Determine the (X, Y) coordinate at the center of the cell enclosing the given text.  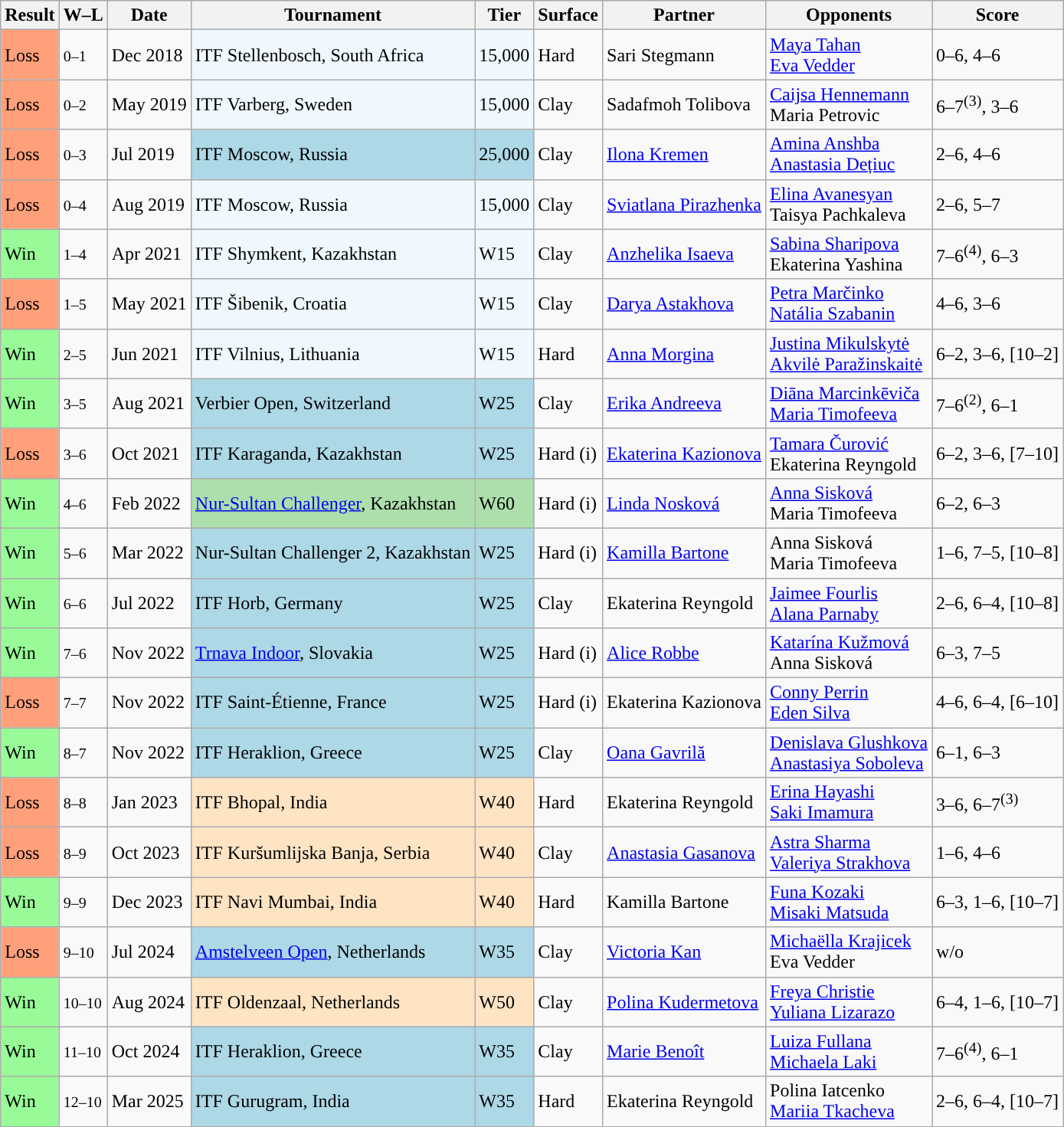
Date (149, 15)
Tournament (332, 15)
3–5 (83, 403)
Erina Hayashi Saki Imamura (849, 803)
Astra Sharma Valeriya Strakhova (849, 852)
ITF Karaganda, Kazakhstan (332, 454)
Katarína Kužmová Anna Sisková (849, 653)
W–L (83, 15)
6–2, 6–3 (997, 503)
Nur-Sultan Challenger 2, Kazakhstan (332, 553)
Dec 2018 (149, 55)
6–4, 1–6, [10–7] (997, 1002)
3–6, 6–7(3) (997, 803)
6–3, 7–5 (997, 653)
Surface (568, 15)
Apr 2021 (149, 254)
2–6, 6–4, [10–7] (997, 1102)
Elina Avanesyan Taisya Pachkaleva (849, 204)
2–5 (83, 354)
Aug 2021 (149, 403)
Jan 2023 (149, 803)
Michaëlla Krajicek Eva Vedder (849, 952)
Erika Andreeva (685, 403)
Jul 2019 (149, 155)
12–10 (83, 1102)
Victoria Kan (685, 952)
w/o (997, 952)
Jul 2022 (149, 602)
ITF Horb, Germany (332, 602)
Sari Stegmann (685, 55)
1–6, 7–5, [10–8] (997, 553)
ITF Shymkent, Kazakhstan (332, 254)
Oct 2021 (149, 454)
Score (997, 15)
5–6 (83, 553)
0–3 (83, 155)
Aug 2024 (149, 1002)
9–10 (83, 952)
Freya Christie Yuliana Lizarazo (849, 1002)
ITF Bhopal, India (332, 803)
ITF Gurugram, India (332, 1102)
0–6, 4–6 (997, 55)
2–6, 6–4, [10–8] (997, 602)
7–6(4), 6–3 (997, 254)
Polina Iatcenko Mariia Tkacheva (849, 1102)
Oana Gavrilă (685, 752)
6–2, 3–6, [7–10] (997, 454)
Mar 2022 (149, 553)
Anzhelika Isaeva (685, 254)
Justina Mikulskytė Akvilė Paražinskaitė (849, 354)
7–6 (83, 653)
10–10 (83, 1002)
Tamara Čurović Ekaterina Reyngold (849, 454)
3–6 (83, 454)
Trnava Indoor, Slovakia (332, 653)
7–6(4), 6–1 (997, 1051)
Aug 2019 (149, 204)
1–4 (83, 254)
6–1, 6–3 (997, 752)
Sadafmoh Tolibova (685, 104)
ITF Oldenzaal, Netherlands (332, 1002)
Marie Benoît (685, 1051)
4–6, 6–4, [6–10] (997, 703)
7–6(2), 6–1 (997, 403)
8–8 (83, 803)
ITF Vilnius, Lithuania (332, 354)
Opponents (849, 15)
May 2021 (149, 303)
Darya Astakhova (685, 303)
Sabina Sharipova Ekaterina Yashina (849, 254)
Dec 2023 (149, 903)
8–7 (83, 752)
7–7 (83, 703)
Funa Kozaki Misaki Matsuda (849, 903)
Linda Nosková (685, 503)
ITF Kuršumlijska Banja, Serbia (332, 852)
0–2 (83, 104)
Conny Perrin Eden Silva (849, 703)
Partner (685, 15)
2–6, 4–6 (997, 155)
Luiza Fullana Michaela Laki (849, 1051)
Polina Kudermetova (685, 1002)
Anastasia Gasanova (685, 852)
Jul 2024 (149, 952)
1–6, 4–6 (997, 852)
W50 (504, 1002)
2–6, 5–7 (997, 204)
25,000 (504, 155)
Mar 2025 (149, 1102)
Amina Anshba Anastasia Dețiuc (849, 155)
Denislava Glushkova Anastasiya Soboleva (849, 752)
ITF Navi Mumbai, India (332, 903)
9–9 (83, 903)
0–4 (83, 204)
6–7(3), 3–6 (997, 104)
Anna Morgina (685, 354)
Jaimee Fourlis Alana Parnaby (849, 602)
Caijsa Hennemann Maria Petrovic (849, 104)
Oct 2023 (149, 852)
ITF Šibenik, Croatia (332, 303)
Nur-Sultan Challenger, Kazakhstan (332, 503)
Maya Tahan Eva Vedder (849, 55)
Ilona Kremen (685, 155)
Sviatlana Pirazhenka (685, 204)
11–10 (83, 1051)
Tier (504, 15)
4–6 (83, 503)
Petra Marčinko Natália Szabanin (849, 303)
8–9 (83, 852)
6–3, 1–6, [10–7] (997, 903)
Amstelveen Open, Netherlands (332, 952)
0–1 (83, 55)
Verbier Open, Switzerland (332, 403)
Alice Robbe (685, 653)
Result (30, 15)
ITF Stellenbosch, South Africa (332, 55)
Oct 2024 (149, 1051)
6–2, 3–6, [10–2] (997, 354)
Jun 2021 (149, 354)
6–6 (83, 602)
ITF Varberg, Sweden (332, 104)
Feb 2022 (149, 503)
May 2019 (149, 104)
4–6, 3–6 (997, 303)
Diāna Marcinkēviča Maria Timofeeva (849, 403)
W60 (504, 503)
1–5 (83, 303)
ITF Saint-Étienne, France (332, 703)
